Determine the (x, y) coordinate at the center of the cell enclosing the given text.  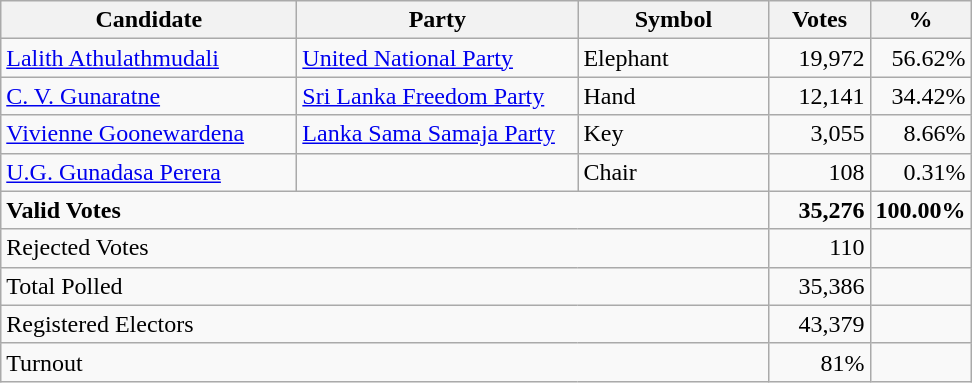
United National Party (438, 58)
Elephant (674, 58)
Turnout (385, 362)
Registered Electors (385, 324)
35,386 (820, 286)
Votes (820, 20)
Lanka Sama Samaja Party (438, 134)
81% (820, 362)
Valid Votes (385, 210)
Sri Lanka Freedom Party (438, 96)
100.00% (920, 210)
U.G. Gunadasa Perera (149, 172)
C. V. Gunaratne (149, 96)
Vivienne Goonewardena (149, 134)
35,276 (820, 210)
Candidate (149, 20)
Rejected Votes (385, 248)
Party (438, 20)
12,141 (820, 96)
% (920, 20)
Symbol (674, 20)
Total Polled (385, 286)
3,055 (820, 134)
108 (820, 172)
Key (674, 134)
8.66% (920, 134)
110 (820, 248)
Hand (674, 96)
56.62% (920, 58)
Chair (674, 172)
34.42% (920, 96)
0.31% (920, 172)
19,972 (820, 58)
Lalith Athulathmudali (149, 58)
43,379 (820, 324)
